Locate the cell with the specified text and output its (x, y) center coordinate. 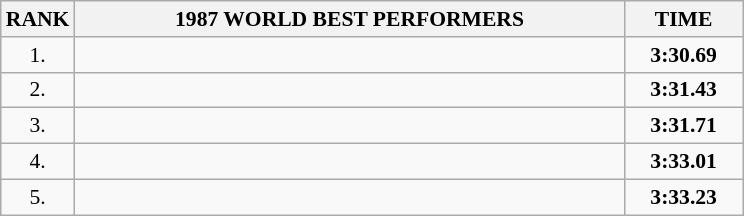
RANK (38, 19)
3:33.23 (684, 197)
3:31.71 (684, 126)
3. (38, 126)
4. (38, 162)
1. (38, 55)
1987 WORLD BEST PERFORMERS (349, 19)
5. (38, 197)
3:30.69 (684, 55)
2. (38, 90)
3:33.01 (684, 162)
3:31.43 (684, 90)
TIME (684, 19)
